Pinpoint the cell where the given text exists, returning its [X, Y] midpoint coordinate. 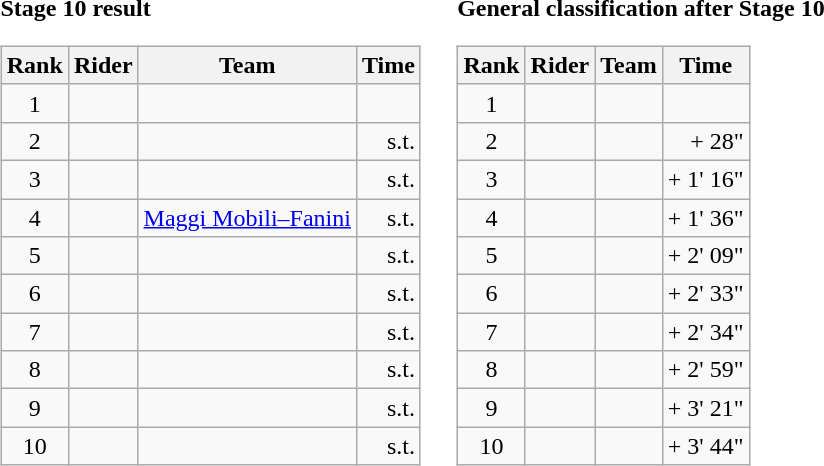
+ 1' 16" [706, 179]
+ 2' 59" [706, 370]
+ 2' 09" [706, 256]
+ 3' 44" [706, 446]
+ 1' 36" [706, 217]
+ 3' 21" [706, 408]
Maggi Mobili–Fanini [247, 217]
+ 28" [706, 141]
+ 2' 34" [706, 332]
+ 2' 33" [706, 294]
